Pinpoint the cell where the given text exists, returning its [x, y] midpoint coordinate. 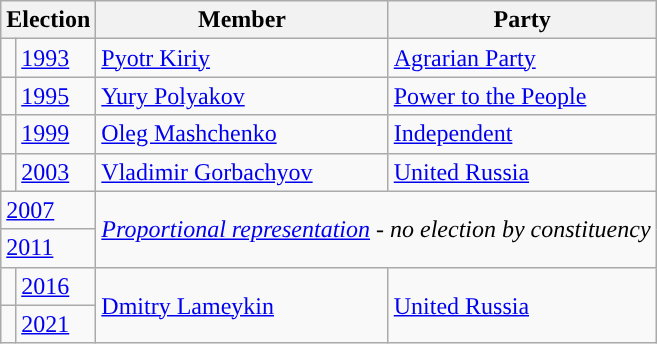
2003 [56, 172]
2016 [56, 286]
1995 [56, 96]
1993 [56, 58]
Election [48, 20]
Party [522, 20]
2011 [48, 248]
Oleg Mashchenko [242, 134]
Power to the People [522, 96]
Vladimir Gorbachyov [242, 172]
Independent [522, 134]
Yury Polyakov [242, 96]
2021 [56, 324]
Member [242, 20]
Pyotr Kiriy [242, 58]
Agrarian Party [522, 58]
2007 [48, 210]
1999 [56, 134]
Dmitry Lameykin [242, 305]
Proportional representation - no election by constituency [376, 229]
